Locate the cell with the specified text and output its [x, y] center coordinate. 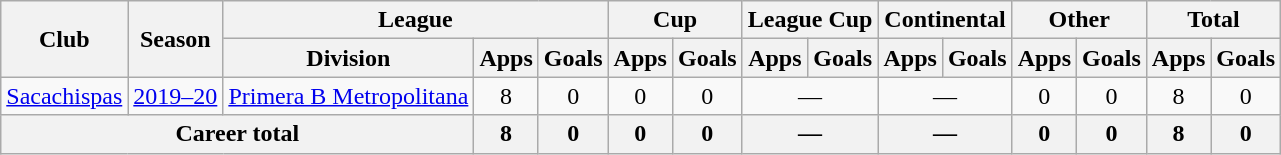
Sacachispas [64, 96]
Other [1079, 20]
Total [1213, 20]
Continental [945, 20]
Career total [238, 134]
League [416, 20]
2019–20 [176, 96]
Primera B Metropolitana [348, 96]
Cup [675, 20]
Season [176, 39]
Division [348, 58]
League Cup [810, 20]
Club [64, 39]
